Pinpoint the cell where the given text exists, returning its [X, Y] midpoint coordinate. 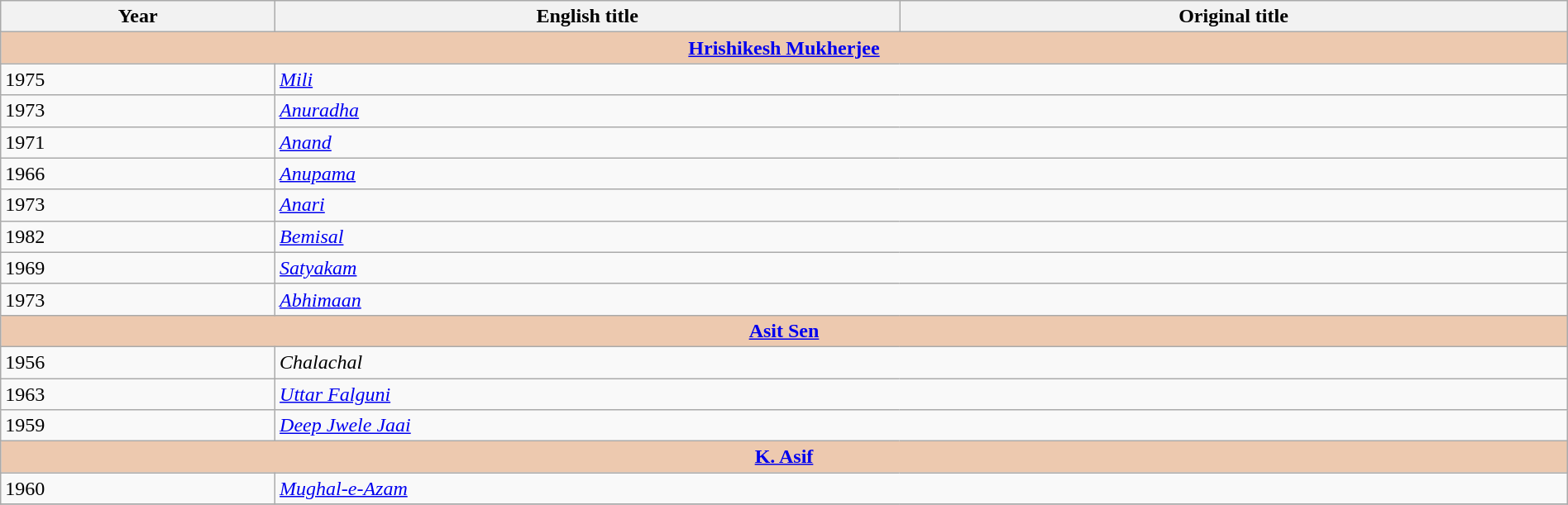
1960 [138, 488]
Abhimaan [921, 299]
K. Asif [784, 457]
Bemisal [921, 236]
Asit Sen [784, 331]
Mili [921, 79]
Chalachal [921, 362]
Deep Jwele Jaai [921, 426]
1956 [138, 362]
Anari [921, 205]
Anuradha [921, 111]
Original title [1234, 17]
1971 [138, 142]
1966 [138, 174]
1969 [138, 268]
1975 [138, 79]
Hrishikesh Mukherjee [784, 48]
1963 [138, 394]
Mughal-e-Azam [921, 488]
Satyakam [921, 268]
1959 [138, 426]
Anupama [921, 174]
1982 [138, 236]
English title [587, 17]
Anand [921, 142]
Year [138, 17]
Uttar Falguni [921, 394]
